From the cell containing the given text, extract its center point as [x, y] coordinate. 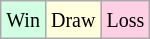
Draw [72, 20]
Loss [126, 20]
Win [24, 20]
